Output the [x, y] coordinate of the center of the cell containing the given text.  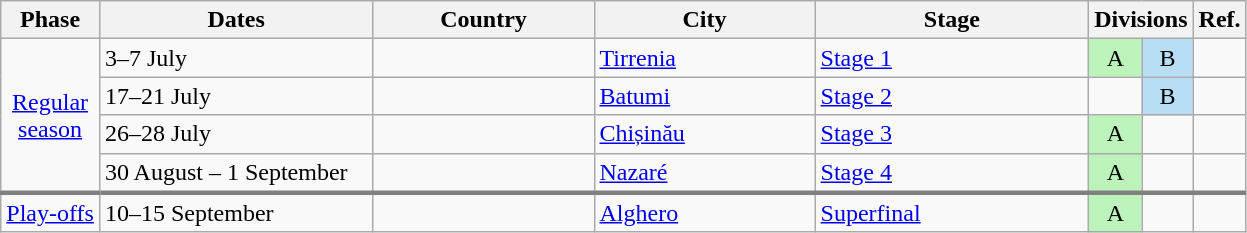
Divisions [1141, 20]
Dates [236, 20]
Superfinal [952, 213]
10–15 September [236, 213]
Tirrenia [704, 58]
Nazaré [704, 173]
3–7 July [236, 58]
Phase [50, 20]
Stage 2 [952, 96]
Ref. [1220, 20]
Alghero [704, 213]
26–28 July [236, 134]
Stage 4 [952, 173]
Stage 3 [952, 134]
Chișinău [704, 134]
17–21 July [236, 96]
Regularseason [50, 116]
Batumi [704, 96]
City [704, 20]
Play-offs [50, 213]
Stage [952, 20]
Country [484, 20]
Stage 1 [952, 58]
30 August – 1 September [236, 173]
